Scan for the cell matching the given text and deliver its (x, y) coordinate at center. 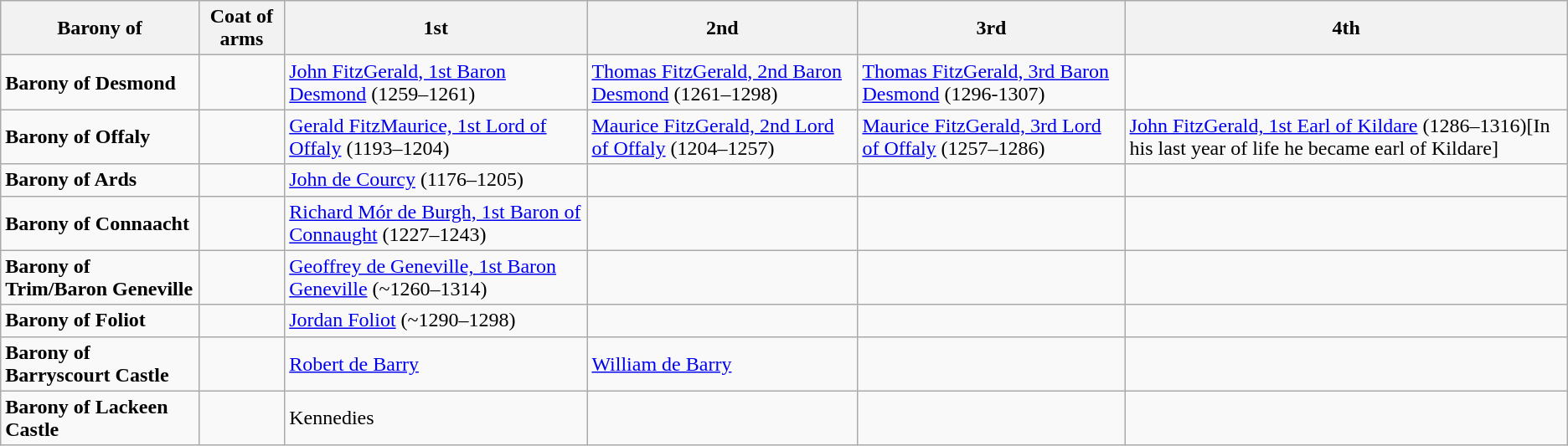
3rd (992, 28)
Barony of Ards (100, 180)
Barony of Offaly (100, 137)
Thomas FitzGerald, 2nd Baron Desmond (1261–1298) (722, 82)
Barony of Desmond (100, 82)
Gerald FitzMaurice, 1st Lord of Offaly (1193–1204) (436, 137)
1st (436, 28)
Richard Mór de Burgh, 1st Baron of Connaught (1227–1243) (436, 223)
Maurice FitzGerald, 3rd Lord of Offaly (1257–1286) (992, 137)
Kennedies (436, 418)
2nd (722, 28)
Barony of Barryscourt Castle (100, 363)
John de Courcy (1176–1205) (436, 180)
John FitzGerald, 1st Baron Desmond (1259–1261) (436, 82)
Thomas FitzGerald, 3rd Baron Desmond (1296-1307) (992, 82)
Jordan Foliot (~1290–1298) (436, 320)
Barony of Foliot (100, 320)
Maurice FitzGerald, 2nd Lord of Offaly (1204–1257) (722, 137)
Barony of (100, 28)
John FitzGerald, 1st Earl of Kildare (1286–1316)[In his last year of life he became earl of Kildare] (1346, 137)
Barony of Trim/Baron Geneville (100, 278)
Coat of arms (241, 28)
4th (1346, 28)
Geoffrey de Geneville, 1st Baron Geneville (~1260–1314) (436, 278)
William de Barry (722, 363)
Barony of Connaacht (100, 223)
Robert de Barry (436, 363)
Barony of Lackeen Castle (100, 418)
